Detect which cell encompasses the target text, then output its [X, Y] center coordinate. 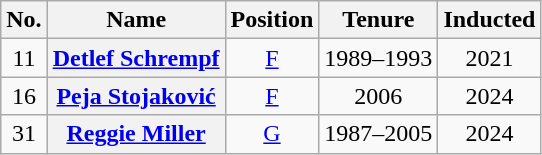
1987–2005 [378, 134]
Reggie Miller [136, 134]
Tenure [378, 20]
16 [24, 96]
No. [24, 20]
Detlef Schrempf [136, 58]
Position [272, 20]
Name [136, 20]
31 [24, 134]
11 [24, 58]
1989–1993 [378, 58]
Peja Stojaković [136, 96]
2021 [490, 58]
G [272, 134]
2006 [378, 96]
Inducted [490, 20]
